Scan for the cell matching the given text and deliver its (x, y) coordinate at center. 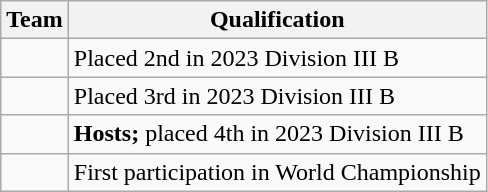
Hosts; placed 4th in 2023 Division III B (277, 134)
Placed 3rd in 2023 Division III B (277, 96)
Team (35, 20)
Placed 2nd in 2023 Division III B (277, 58)
Qualification (277, 20)
First participation in World Championship (277, 172)
